Search for the cell housing the specified text and yield its (x, y) center coordinate. 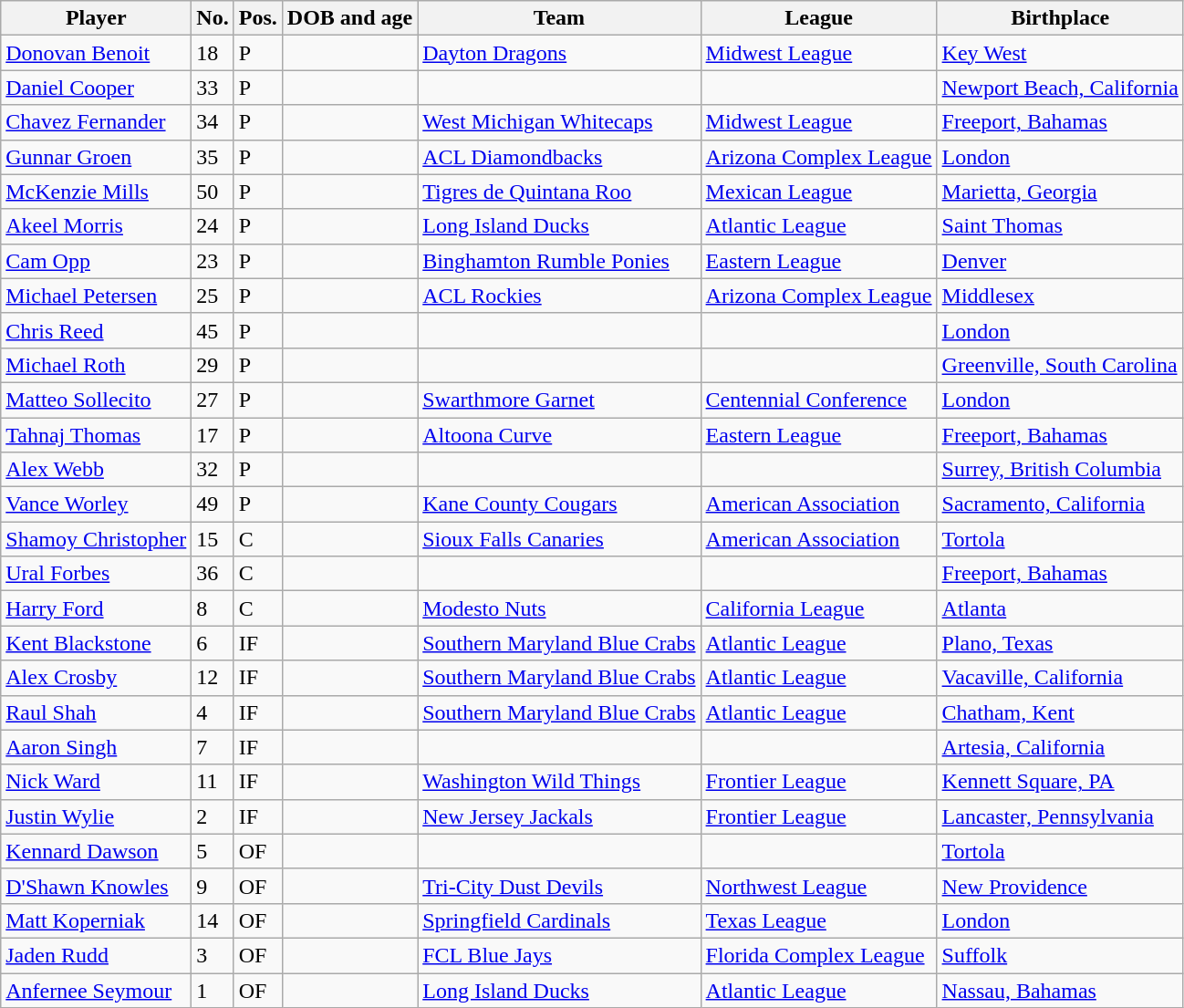
Matteo Sollecito (97, 400)
Marietta, Georgia (1060, 192)
49 (213, 504)
Team (559, 18)
No. (213, 18)
Michael Roth (97, 365)
36 (213, 574)
Chris Reed (97, 330)
Florida Complex League (819, 955)
Vacaville, California (1060, 678)
45 (213, 330)
California League (819, 608)
7 (213, 747)
Player (97, 18)
Washington Wild Things (559, 782)
Pos. (257, 18)
Tigres de Quintana Roo (559, 192)
Vance Worley (97, 504)
33 (213, 88)
Lancaster, Pennsylvania (1060, 816)
Greenville, South Carolina (1060, 365)
Surrey, British Columbia (1060, 470)
1 (213, 990)
Kennard Dawson (97, 851)
Aaron Singh (97, 747)
Nassau, Bahamas (1060, 990)
Suffolk (1060, 955)
DOB and age (349, 18)
Centennial Conference (819, 400)
Akeel Morris (97, 226)
3 (213, 955)
Plano, Texas (1060, 643)
Newport Beach, California (1060, 88)
Ural Forbes (97, 574)
23 (213, 261)
5 (213, 851)
ACL Diamondbacks (559, 157)
9 (213, 886)
Donovan Benoit (97, 53)
Kennett Square, PA (1060, 782)
27 (213, 400)
Jaden Rudd (97, 955)
ACL Rockies (559, 296)
FCL Blue Jays (559, 955)
Anfernee Seymour (97, 990)
Kane County Cougars (559, 504)
Binghamton Rumble Ponies (559, 261)
17 (213, 435)
Dayton Dragons (559, 53)
West Michigan Whitecaps (559, 122)
Harry Ford (97, 608)
18 (213, 53)
35 (213, 157)
Matt Koperniak (97, 920)
Kent Blackstone (97, 643)
11 (213, 782)
Denver (1060, 261)
Atlanta (1060, 608)
25 (213, 296)
New Jersey Jackals (559, 816)
Artesia, California (1060, 747)
Michael Petersen (97, 296)
32 (213, 470)
Birthplace (1060, 18)
12 (213, 678)
Modesto Nuts (559, 608)
Altoona Curve (559, 435)
Middlesex (1060, 296)
Chavez Fernander (97, 122)
Tri-City Dust Devils (559, 886)
15 (213, 539)
Shamoy Christopher (97, 539)
Raul Shah (97, 712)
McKenzie Mills (97, 192)
Northwest League (819, 886)
Daniel Cooper (97, 88)
Saint Thomas (1060, 226)
34 (213, 122)
14 (213, 920)
4 (213, 712)
Chatham, Kent (1060, 712)
Nick Ward (97, 782)
Sioux Falls Canaries (559, 539)
50 (213, 192)
D'Shawn Knowles (97, 886)
Texas League (819, 920)
Sacramento, California (1060, 504)
Key West (1060, 53)
Justin Wylie (97, 816)
Alex Webb (97, 470)
24 (213, 226)
League (819, 18)
Swarthmore Garnet (559, 400)
2 (213, 816)
Cam Opp (97, 261)
Tahnaj Thomas (97, 435)
Springfield Cardinals (559, 920)
29 (213, 365)
Mexican League (819, 192)
Gunnar Groen (97, 157)
8 (213, 608)
New Providence (1060, 886)
Alex Crosby (97, 678)
6 (213, 643)
